Extract the [x, y] coordinate from the center of the cell holding the provided text.  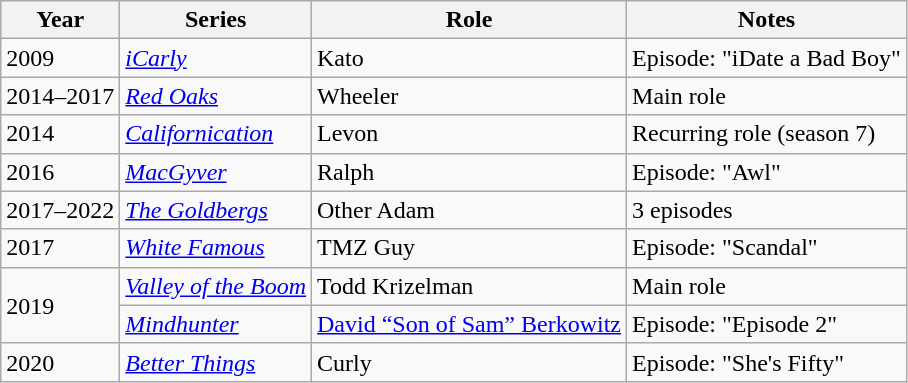
Role [470, 20]
Year [60, 20]
Episode: "She's Fifty" [767, 362]
Episode: "iDate a Bad Boy" [767, 58]
Recurring role (season 7) [767, 134]
2009 [60, 58]
Better Things [216, 362]
Curly [470, 362]
The Goldbergs [216, 210]
Red Oaks [216, 96]
2017 [60, 248]
David “Son of Sam” Berkowitz [470, 324]
Levon [470, 134]
Todd Krizelman [470, 286]
Episode: "Scandal" [767, 248]
iCarly [216, 58]
Californication [216, 134]
Episode: "Awl" [767, 172]
2014 [60, 134]
2017–2022 [60, 210]
Notes [767, 20]
Series [216, 20]
Other Adam [470, 210]
2016 [60, 172]
White Famous [216, 248]
Kato [470, 58]
2019 [60, 305]
Ralph [470, 172]
Episode: "Episode 2" [767, 324]
Valley of the Boom [216, 286]
Mindhunter [216, 324]
MacGyver [216, 172]
TMZ Guy [470, 248]
2014–2017 [60, 96]
2020 [60, 362]
3 episodes [767, 210]
Wheeler [470, 96]
